Determine the [X, Y] coordinate at the center of the cell enclosing the given text.  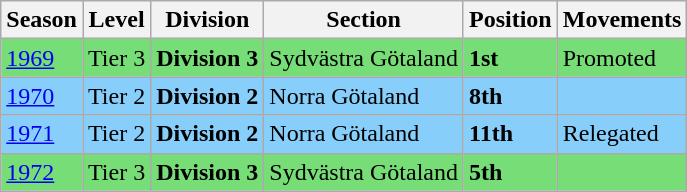
Relegated [622, 134]
Division [208, 20]
Section [364, 20]
1972 [42, 172]
5th [510, 172]
Promoted [622, 58]
1st [510, 58]
1971 [42, 134]
11th [510, 134]
Movements [622, 20]
8th [510, 96]
Season [42, 20]
1970 [42, 96]
Level [116, 20]
1969 [42, 58]
Position [510, 20]
